Return the (X, Y) coordinate for the center point of the cell that contains the specified text.  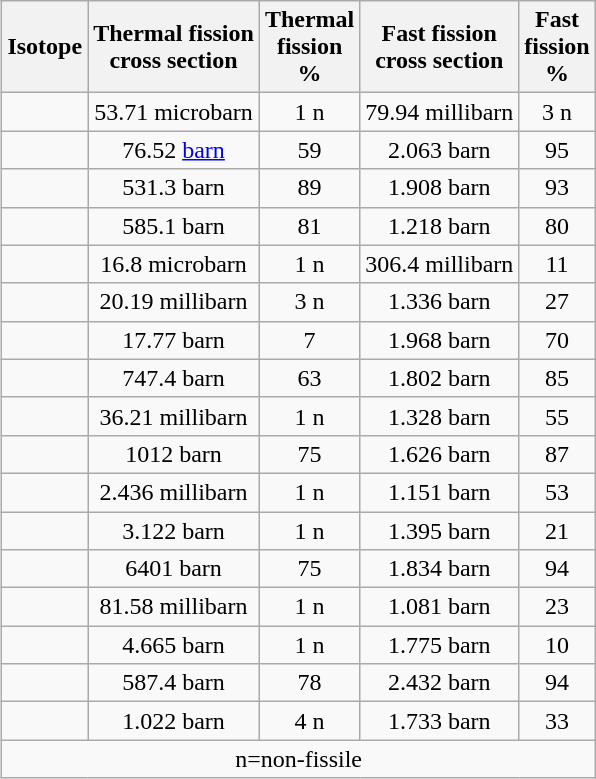
63 (309, 378)
4.665 barn (174, 645)
1.151 barn (440, 492)
17.77 barn (174, 340)
87 (557, 454)
81.58 millibarn (174, 607)
747.4 barn (174, 378)
2.063 barn (440, 150)
59 (309, 150)
1.336 barn (440, 302)
33 (557, 721)
78 (309, 683)
1.908 barn (440, 188)
85 (557, 378)
36.21 millibarn (174, 416)
3.122 barn (174, 531)
Thermal fissioncross section (174, 47)
53 (557, 492)
80 (557, 226)
1.626 barn (440, 454)
93 (557, 188)
1.081 barn (440, 607)
2.432 barn (440, 683)
Fastfission% (557, 47)
53.71 microbarn (174, 112)
4 n (309, 721)
Thermalfission% (309, 47)
55 (557, 416)
Fast fissioncross section (440, 47)
585.1 barn (174, 226)
306.4 millibarn (440, 264)
1.802 barn (440, 378)
1.218 barn (440, 226)
1.968 barn (440, 340)
2.436 millibarn (174, 492)
23 (557, 607)
1012 barn (174, 454)
11 (557, 264)
1.022 barn (174, 721)
531.3 barn (174, 188)
1.395 barn (440, 531)
n=non-fissile (298, 759)
7 (309, 340)
6401 barn (174, 569)
89 (309, 188)
587.4 barn (174, 683)
70 (557, 340)
27 (557, 302)
20.19 millibarn (174, 302)
1.733 barn (440, 721)
21 (557, 531)
1.834 barn (440, 569)
79.94 millibarn (440, 112)
76.52 barn (174, 150)
10 (557, 645)
16.8 microbarn (174, 264)
1.328 barn (440, 416)
1.775 barn (440, 645)
Isotope (45, 47)
81 (309, 226)
95 (557, 150)
